Pinpoint the cell where the given text exists, returning its (x, y) midpoint coordinate. 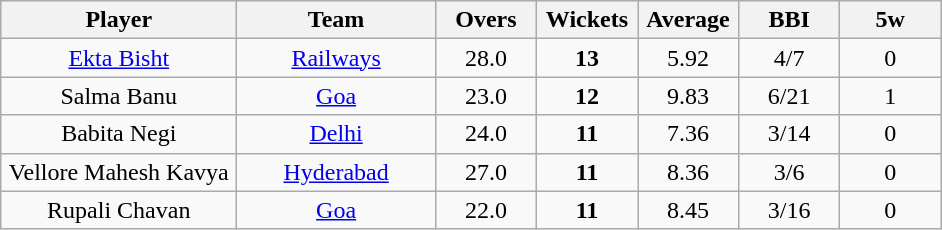
9.83 (688, 96)
Team (336, 20)
Player (119, 20)
13 (586, 58)
4/7 (790, 58)
7.36 (688, 134)
Railways (336, 58)
1 (890, 96)
8.36 (688, 172)
28.0 (486, 58)
5w (890, 20)
27.0 (486, 172)
Hyderabad (336, 172)
22.0 (486, 210)
3/14 (790, 134)
12 (586, 96)
24.0 (486, 134)
5.92 (688, 58)
Wickets (586, 20)
6/21 (790, 96)
Average (688, 20)
Ekta Bisht (119, 58)
8.45 (688, 210)
23.0 (486, 96)
Vellore Mahesh Kavya (119, 172)
Salma Banu (119, 96)
Delhi (336, 134)
BBI (790, 20)
3/6 (790, 172)
3/16 (790, 210)
Rupali Chavan (119, 210)
Overs (486, 20)
Babita Negi (119, 134)
